For the text-containing cell, return its midpoint in [X, Y] coordinate format. 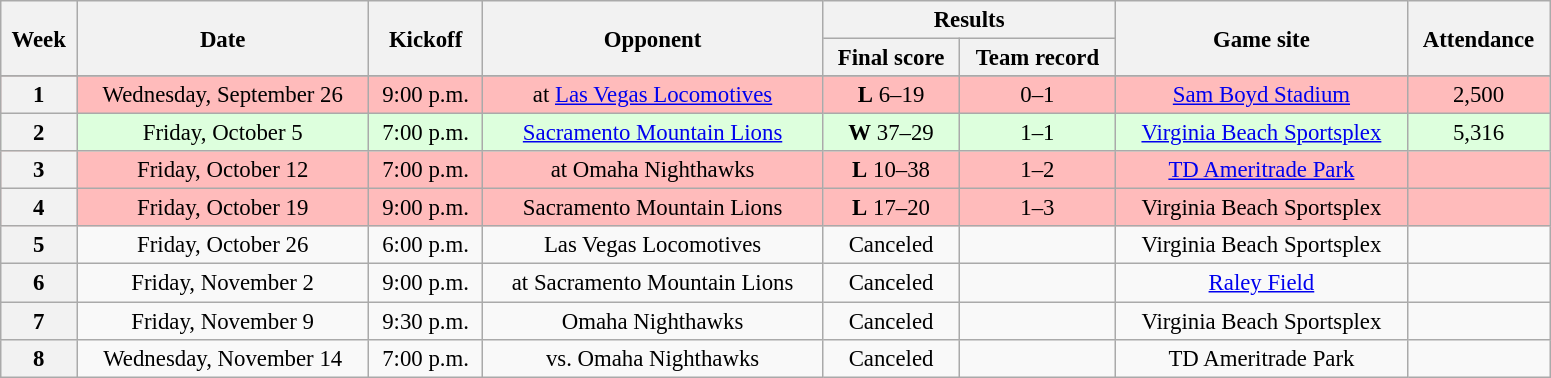
Friday, November 2 [223, 283]
at Sacramento Mountain Lions [652, 283]
Friday, October 26 [223, 245]
at Las Vegas Locomotives [652, 95]
8 [39, 358]
Opponent [652, 38]
1–3 [1037, 208]
6 [39, 283]
6:00 p.m. [426, 245]
W 37–29 [891, 133]
Kickoff [426, 38]
2 [39, 133]
at Omaha Nighthawks [652, 170]
L 10–38 [891, 170]
Date [223, 38]
4 [39, 208]
Attendance [1478, 38]
vs. Omaha Nighthawks [652, 358]
2,500 [1478, 95]
1–2 [1037, 170]
Wednesday, November 14 [223, 358]
L 17–20 [891, 208]
3 [39, 170]
5,316 [1478, 133]
Raley Field [1261, 283]
L 6–19 [891, 95]
Friday, October 12 [223, 170]
9:30 p.m. [426, 321]
Friday, November 9 [223, 321]
Friday, October 5 [223, 133]
0–1 [1037, 95]
Friday, October 19 [223, 208]
Wednesday, September 26 [223, 95]
1 [39, 95]
Team record [1037, 58]
Final score [891, 58]
Sam Boyd Stadium [1261, 95]
Game site [1261, 38]
Week [39, 38]
5 [39, 245]
Results [970, 20]
1–1 [1037, 133]
7 [39, 321]
Omaha Nighthawks [652, 321]
Las Vegas Locomotives [652, 245]
